Return the (x, y) coordinate for the center point of the cell that contains the specified text.  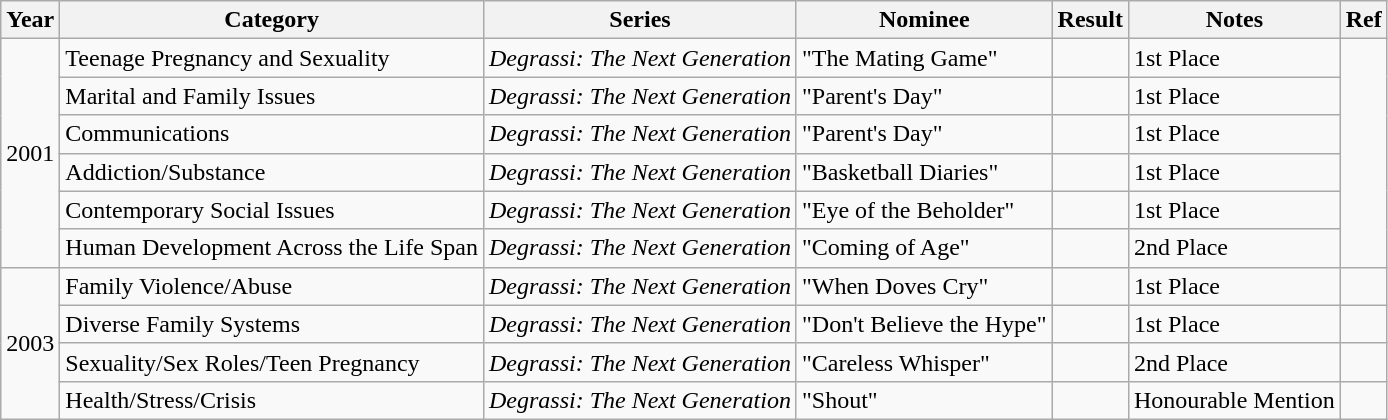
Teenage Pregnancy and Sexuality (272, 58)
Result (1090, 20)
Health/Stress/Crisis (272, 400)
Communications (272, 134)
Diverse Family Systems (272, 324)
Ref (1364, 20)
Sexuality/Sex Roles/Teen Pregnancy (272, 362)
Notes (1234, 20)
"The Mating Game" (924, 58)
"Coming of Age" (924, 248)
Honourable Mention (1234, 400)
"Shout" (924, 400)
Addiction/Substance (272, 172)
"Don't Believe the Hype" (924, 324)
Year (30, 20)
"Basketball Diaries" (924, 172)
Marital and Family Issues (272, 96)
Contemporary Social Issues (272, 210)
Category (272, 20)
Series (640, 20)
Nominee (924, 20)
"Careless Whisper" (924, 362)
"Eye of the Beholder" (924, 210)
2003 (30, 343)
"When Doves Cry" (924, 286)
2001 (30, 153)
Human Development Across the Life Span (272, 248)
Family Violence/Abuse (272, 286)
